Return the [x, y] coordinate for the center point of the cell that contains the specified text.  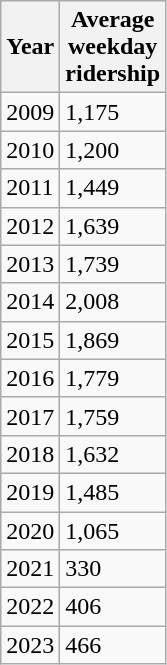
2011 [30, 188]
1,632 [113, 454]
1,175 [113, 112]
2017 [30, 416]
1,759 [113, 416]
1,485 [113, 492]
2019 [30, 492]
330 [113, 569]
Year [30, 47]
406 [113, 607]
466 [113, 645]
2018 [30, 454]
2,008 [113, 302]
1,869 [113, 340]
2015 [30, 340]
2009 [30, 112]
2022 [30, 607]
2010 [30, 150]
2013 [30, 264]
1,065 [113, 531]
1,200 [113, 150]
1,449 [113, 188]
1,779 [113, 378]
2016 [30, 378]
2014 [30, 302]
2023 [30, 645]
2012 [30, 226]
1,739 [113, 264]
2020 [30, 531]
Averageweekdayridership [113, 47]
2021 [30, 569]
1,639 [113, 226]
